Determine the (x, y) coordinate at the center of the cell enclosing the given text.  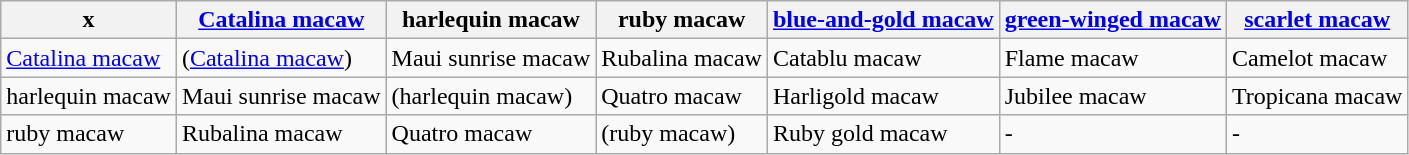
Catablu macaw (883, 58)
scarlet macaw (1316, 20)
(ruby macaw) (682, 134)
Ruby gold macaw (883, 134)
Harligold macaw (883, 96)
Jubilee macaw (1112, 96)
green-winged macaw (1112, 20)
(Catalina macaw) (281, 58)
x (89, 20)
(harlequin macaw) (491, 96)
Camelot macaw (1316, 58)
blue-and-gold macaw (883, 20)
Flame macaw (1112, 58)
Tropicana macaw (1316, 96)
